Output the [x, y] coordinate of the center of the cell containing the given text.  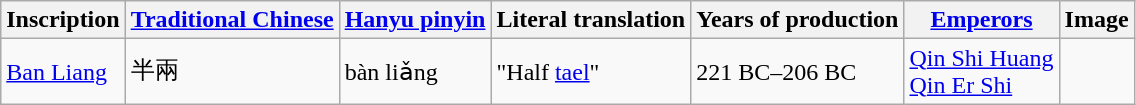
221 BC–206 BC [798, 72]
Traditional Chinese [232, 20]
Literal translation [591, 20]
Years of production [798, 20]
Image [1096, 20]
Emperors [982, 20]
Inscription [63, 20]
Qin Shi HuangQin Er Shi [982, 72]
"Half tael" [591, 72]
半兩 [232, 72]
bàn liǎng [415, 72]
Hanyu pinyin [415, 20]
Ban Liang [63, 72]
